For the text-containing cell, return its midpoint in [X, Y] coordinate format. 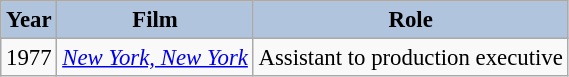
New York, New York [155, 58]
1977 [29, 58]
Assistant to production executive [410, 58]
Year [29, 20]
Film [155, 20]
Role [410, 20]
